Return the (x, y) coordinate for the center point of the cell that contains the specified text.  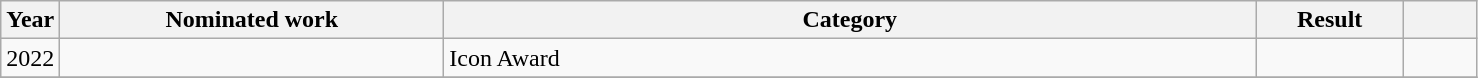
Year (30, 20)
Nominated work (252, 20)
Icon Award (850, 58)
Category (850, 20)
Result (1330, 20)
2022 (30, 58)
